Output the [X, Y] coordinate of the center of the cell containing the given text.  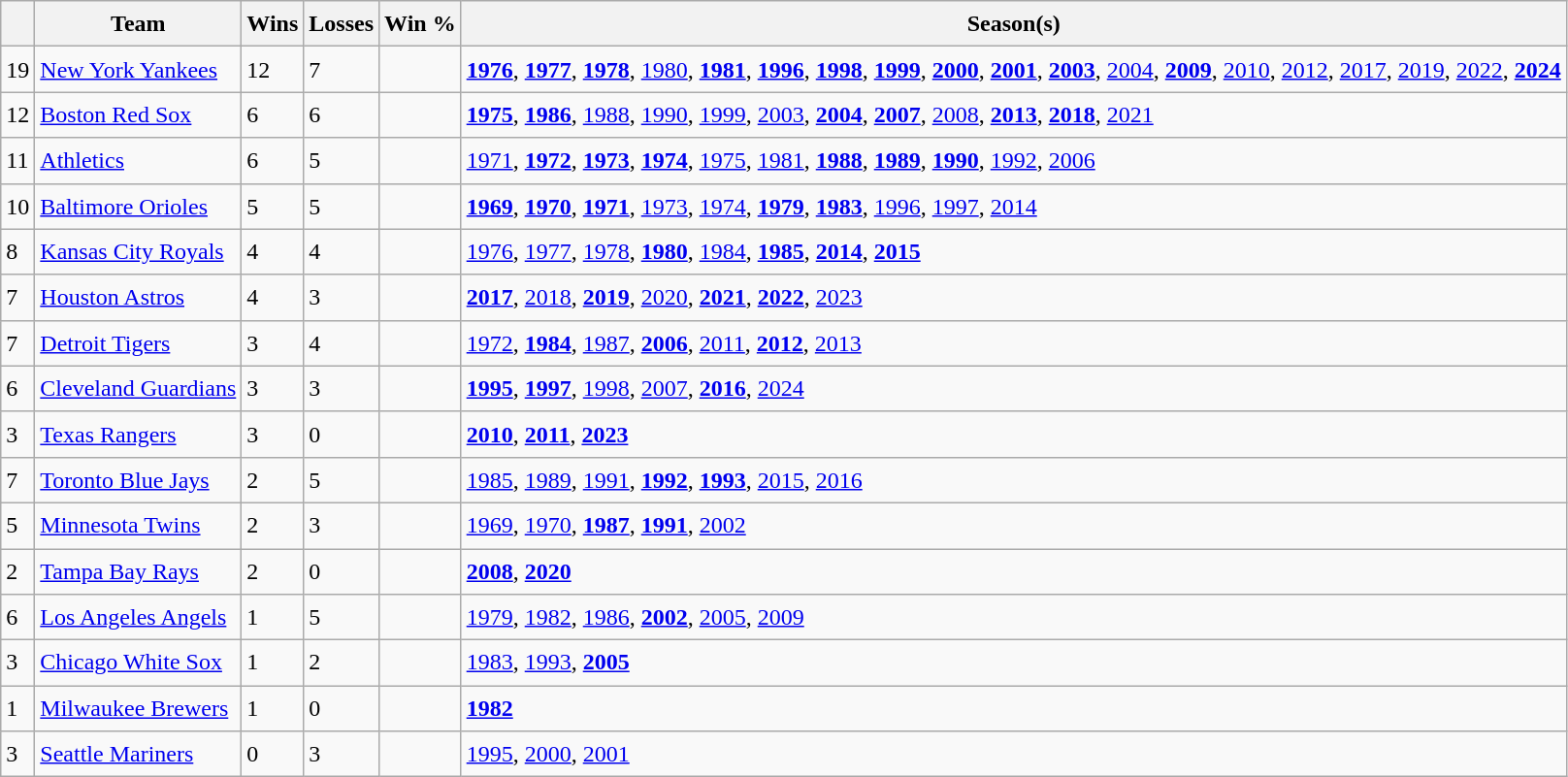
11 [17, 161]
10 [17, 206]
Los Angeles Angels [138, 617]
2017, 2018, 2019, 2020, 2021, 2022, 2023 [1013, 297]
Detroit Tigers [138, 343]
19 [17, 70]
Texas Rangers [138, 435]
Kansas City Royals [138, 252]
Cleveland Guardians [138, 388]
Athletics [138, 161]
1976, 1977, 1978, 1980, 1981, 1996, 1998, 1999, 2000, 2001, 2003, 2004, 2009, 2010, 2012, 2017, 2019, 2022, 2024 [1013, 70]
Tampa Bay Rays [138, 572]
1971, 1972, 1973, 1974, 1975, 1981, 1988, 1989, 1990, 1992, 2006 [1013, 161]
Milwaukee Brewers [138, 708]
Baltimore Orioles [138, 206]
Season(s) [1013, 23]
Houston Astros [138, 297]
1995, 2000, 2001 [1013, 755]
Losses [342, 23]
New York Yankees [138, 70]
Boston Red Sox [138, 114]
1983, 1993, 2005 [1013, 664]
Seattle Mariners [138, 755]
Chicago White Sox [138, 664]
Toronto Blue Jays [138, 479]
1975, 1986, 1988, 1990, 1999, 2003, 2004, 2007, 2008, 2013, 2018, 2021 [1013, 114]
1985, 1989, 1991, 1992, 1993, 2015, 2016 [1013, 479]
1969, 1970, 1971, 1973, 1974, 1979, 1983, 1996, 1997, 2014 [1013, 206]
1972, 1984, 1987, 2006, 2011, 2012, 2013 [1013, 343]
8 [17, 252]
Win % [421, 23]
Minnesota Twins [138, 526]
Wins [273, 23]
2010, 2011, 2023 [1013, 435]
1976, 1977, 1978, 1980, 1984, 1985, 2014, 2015 [1013, 252]
1979, 1982, 1986, 2002, 2005, 2009 [1013, 617]
1969, 1970, 1987, 1991, 2002 [1013, 526]
Team [138, 23]
2008, 2020 [1013, 572]
1982 [1013, 708]
1995, 1997, 1998, 2007, 2016, 2024 [1013, 388]
